Locate the cell with the specified text and output its (X, Y) center coordinate. 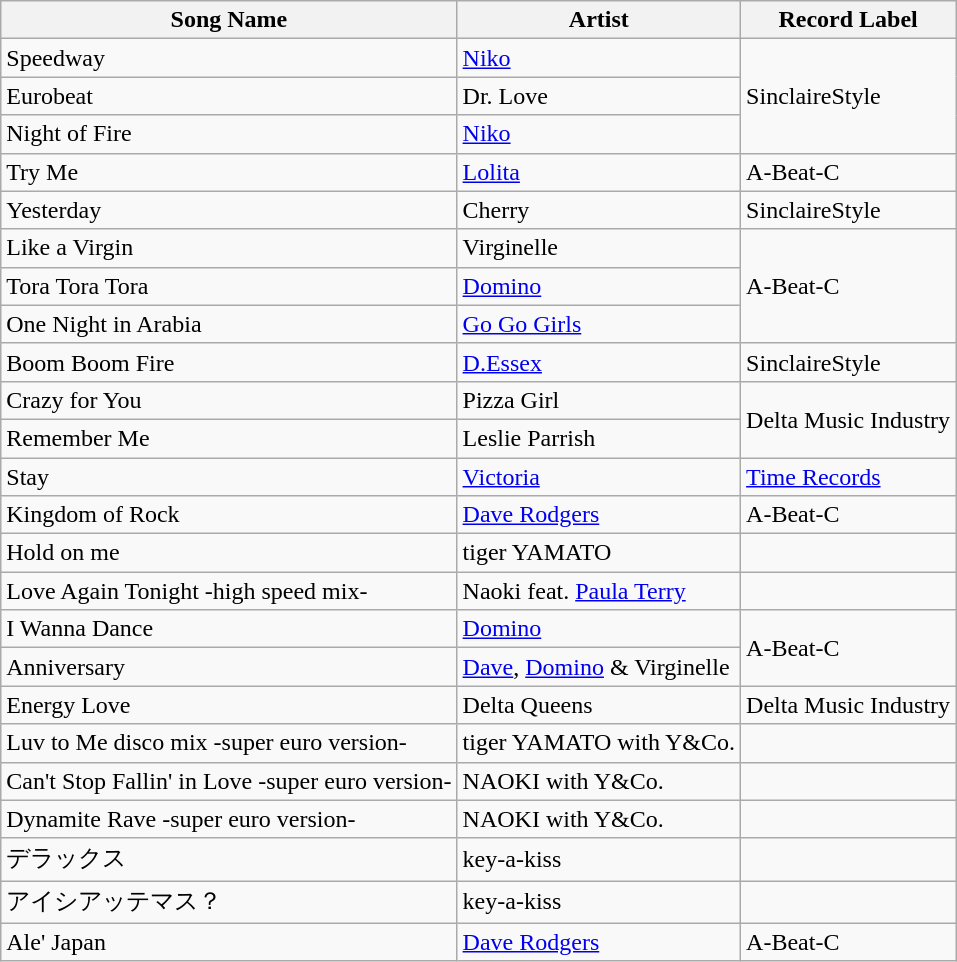
One Night in Arabia (229, 324)
Remember Me (229, 438)
Pizza Girl (599, 400)
Cherry (599, 210)
Victoria (599, 477)
Stay (229, 477)
Energy Love (229, 705)
Kingdom of Rock (229, 515)
Night of Fire (229, 134)
Dr. Love (599, 96)
Try Me (229, 172)
Delta Queens (599, 705)
Crazy for You (229, 400)
Yesterday (229, 210)
Can't Stop Fallin' in Love -super euro version- (229, 781)
Dave, Domino & Virginelle (599, 667)
Hold on me (229, 553)
Lolita (599, 172)
Like a Virgin (229, 248)
tiger YAMATO (599, 553)
Naoki feat. Paula Terry (599, 591)
Artist (599, 20)
Ale' Japan (229, 942)
I Wanna Dance (229, 629)
Anniversary (229, 667)
Dynamite Rave -super euro version- (229, 819)
Time Records (848, 477)
Record Label (848, 20)
Go Go Girls (599, 324)
Eurobeat (229, 96)
アイシアッテマス？ (229, 902)
Luv to Me disco mix -super euro version- (229, 743)
Speedway (229, 58)
Leslie Parrish (599, 438)
Boom Boom Fire (229, 362)
Virginelle (599, 248)
Tora Tora Tora (229, 286)
tiger YAMATO with Y&Co. (599, 743)
Love Again Tonight -high speed mix- (229, 591)
D.Essex (599, 362)
Song Name (229, 20)
デラックス (229, 860)
